From the cell containing the given text, extract its center point as (x, y) coordinate. 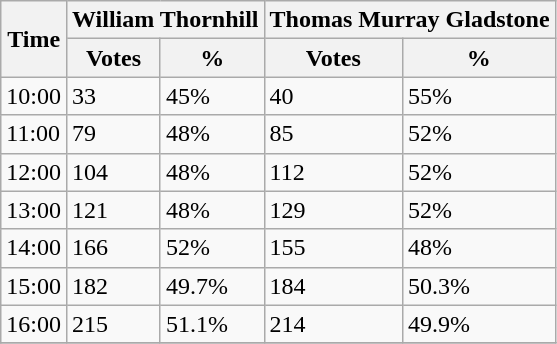
11:00 (34, 134)
166 (113, 248)
182 (113, 286)
14:00 (34, 248)
49.9% (478, 324)
55% (478, 96)
129 (333, 210)
13:00 (34, 210)
16:00 (34, 324)
33 (113, 96)
104 (113, 172)
215 (113, 324)
45% (212, 96)
Time (34, 39)
12:00 (34, 172)
Thomas Murray Gladstone (410, 20)
40 (333, 96)
49.7% (212, 286)
121 (113, 210)
10:00 (34, 96)
214 (333, 324)
184 (333, 286)
155 (333, 248)
51.1% (212, 324)
79 (113, 134)
50.3% (478, 286)
William Thornhill (165, 20)
15:00 (34, 286)
112 (333, 172)
85 (333, 134)
